Detect which cell encompasses the target text, then output its (x, y) center coordinate. 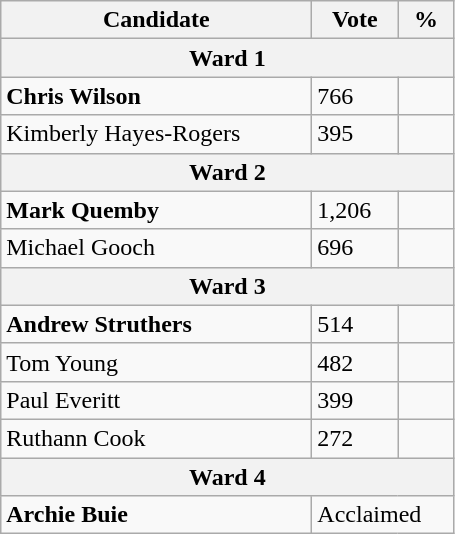
Chris Wilson (156, 96)
272 (355, 438)
Archie Buie (156, 515)
Kimberly Hayes-Rogers (156, 134)
1,206 (355, 210)
Acclaimed (383, 515)
399 (355, 400)
% (426, 20)
Ward 2 (228, 172)
Paul Everitt (156, 400)
Andrew Struthers (156, 324)
Ward 4 (228, 477)
Mark Quemby (156, 210)
395 (355, 134)
Candidate (156, 20)
Tom Young (156, 362)
514 (355, 324)
Ward 3 (228, 286)
482 (355, 362)
Michael Gooch (156, 248)
766 (355, 96)
696 (355, 248)
Vote (355, 20)
Ruthann Cook (156, 438)
Ward 1 (228, 58)
